Capture the cell that displays the provided text and extract its [X, Y] central coordinate. 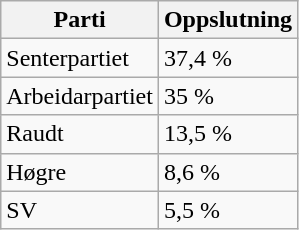
Arbeidarpartiet [80, 96]
Høgre [80, 172]
13,5 % [228, 134]
Parti [80, 20]
35 % [228, 96]
8,6 % [228, 172]
Raudt [80, 134]
Oppslutning [228, 20]
Senterpartiet [80, 58]
37,4 % [228, 58]
SV [80, 210]
5,5 % [228, 210]
